Return [x, y] of the center of cell containing provided text 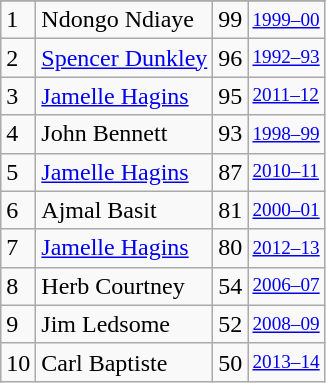
2 [18, 58]
1 [18, 20]
Carl Baptiste [124, 362]
81 [230, 210]
2000–01 [286, 210]
99 [230, 20]
8 [18, 286]
52 [230, 324]
80 [230, 248]
2012–13 [286, 248]
Ajmal Basit [124, 210]
50 [230, 362]
Spencer Dunkley [124, 58]
5 [18, 172]
9 [18, 324]
54 [230, 286]
4 [18, 134]
6 [18, 210]
2008–09 [286, 324]
87 [230, 172]
2010–11 [286, 172]
1999–00 [286, 20]
93 [230, 134]
2013–14 [286, 362]
Jim Ledsome [124, 324]
95 [230, 96]
2011–12 [286, 96]
10 [18, 362]
Herb Courtney [124, 286]
1998–99 [286, 134]
7 [18, 248]
John Bennett [124, 134]
2006–07 [286, 286]
Ndongo Ndiaye [124, 20]
96 [230, 58]
1992–93 [286, 58]
3 [18, 96]
